Output the [x, y] coordinate of the center of the cell containing the given text.  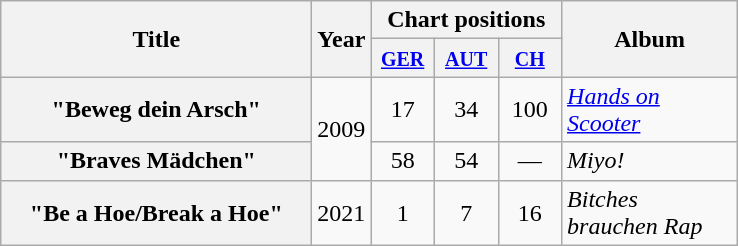
2021 [342, 212]
AUT [466, 58]
Chart positions [466, 20]
GER [403, 58]
54 [466, 161]
— [530, 161]
Miyo! [650, 161]
100 [530, 110]
34 [466, 110]
1 [403, 212]
17 [403, 110]
Bitches brauchen Rap [650, 212]
7 [466, 212]
2009 [342, 128]
16 [530, 212]
"Be a Hoe/Break a Hoe" [156, 212]
Title [156, 39]
Hands on Scooter [650, 110]
58 [403, 161]
"Braves Mädchen" [156, 161]
CH [530, 58]
"Beweg dein Arsch" [156, 110]
Album [650, 39]
Year [342, 39]
